Return the [x, y] coordinate for the center point of the cell that contains the specified text.  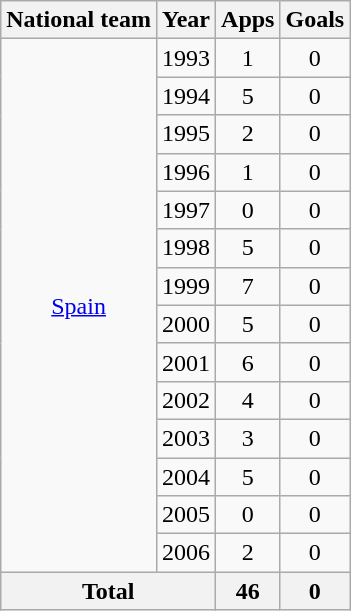
Goals [315, 20]
7 [248, 286]
3 [248, 438]
6 [248, 362]
2000 [186, 324]
46 [248, 591]
1993 [186, 58]
Apps [248, 20]
Year [186, 20]
2005 [186, 515]
2006 [186, 553]
4 [248, 400]
1996 [186, 172]
2004 [186, 477]
2002 [186, 400]
1998 [186, 248]
1997 [186, 210]
1995 [186, 134]
1994 [186, 96]
1999 [186, 286]
Spain [79, 306]
2003 [186, 438]
National team [79, 20]
2001 [186, 362]
Total [108, 591]
